Provide the (X, Y) coordinate of the cell's center where the given text is located.  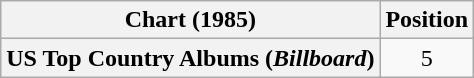
5 (427, 58)
Chart (1985) (190, 20)
Position (427, 20)
US Top Country Albums (Billboard) (190, 58)
